Provide the [x, y] coordinate of the cell's center where the given text is located.  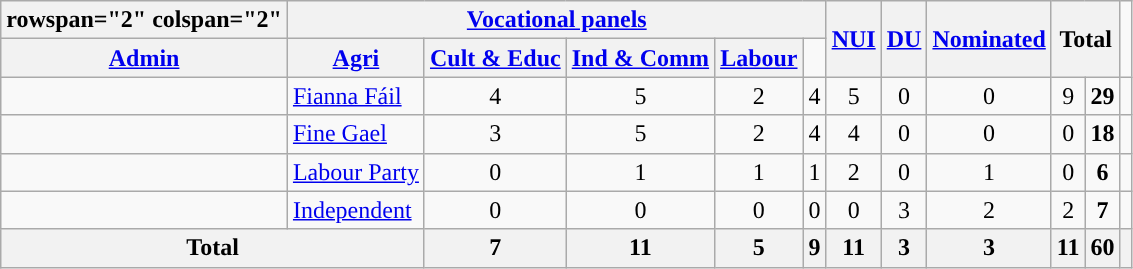
Ind & Comm [640, 58]
Vocational panels [556, 20]
6 [1102, 172]
DU [904, 39]
rowspan="2" colspan="2" [144, 20]
Cult & Educ [495, 58]
60 [1102, 248]
Fine Gael [356, 134]
29 [1102, 96]
Nominated [989, 39]
Agri [356, 58]
Fianna Fáil [356, 96]
Admin [144, 58]
18 [1102, 134]
Labour [759, 58]
Labour Party [356, 172]
Independent [356, 210]
NUI [854, 39]
